Output the [x, y] coordinate of the center of the cell containing the given text.  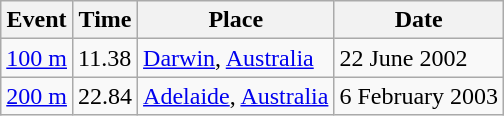
Place [236, 20]
11.38 [104, 58]
22 June 2002 [419, 58]
6 February 2003 [419, 96]
200 m [37, 96]
Time [104, 20]
Date [419, 20]
Adelaide, Australia [236, 96]
100 m [37, 58]
Event [37, 20]
Darwin, Australia [236, 58]
22.84 [104, 96]
